Determine the [x, y] coordinate at the center of the cell enclosing the given text.  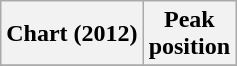
Chart (2012) [72, 34]
Peakposition [189, 34]
